Provide the (X, Y) coordinate of the cell's center where the given text is located.  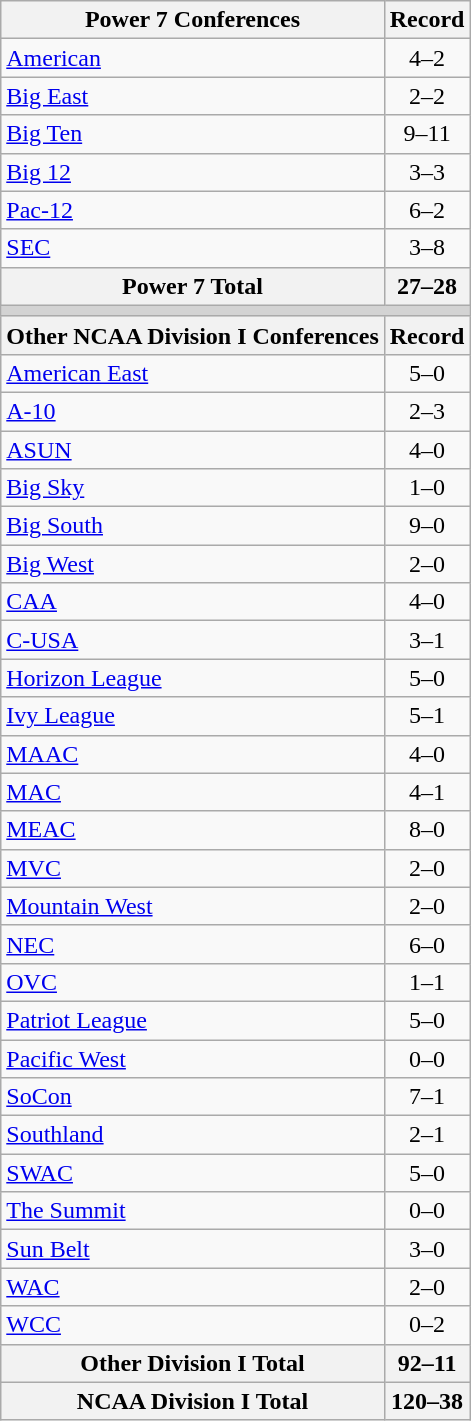
Other NCAA Division I Conferences (193, 335)
Power 7 Total (193, 286)
3–8 (427, 248)
6–2 (427, 210)
MVC (193, 868)
Big East (193, 96)
9–0 (427, 526)
MAC (193, 792)
2–2 (427, 96)
4–1 (427, 792)
92–11 (427, 1363)
The Summit (193, 1211)
MAAC (193, 754)
Big Sky (193, 488)
Big South (193, 526)
9–11 (427, 134)
SoCon (193, 1097)
7–1 (427, 1097)
OVC (193, 982)
CAA (193, 602)
3–0 (427, 1249)
2–1 (427, 1135)
6–0 (427, 944)
Ivy League (193, 716)
American East (193, 373)
5–1 (427, 716)
SWAC (193, 1173)
2–3 (427, 411)
Sun Belt (193, 1249)
C-USA (193, 640)
0–2 (427, 1325)
Pac-12 (193, 210)
4–2 (427, 58)
MEAC (193, 830)
Pacific West (193, 1059)
Horizon League (193, 678)
NEC (193, 944)
120–38 (427, 1401)
Big Ten (193, 134)
1–0 (427, 488)
A-10 (193, 411)
Mountain West (193, 906)
Power 7 Conferences (193, 20)
Southland (193, 1135)
Big West (193, 564)
1–1 (427, 982)
SEC (193, 248)
8–0 (427, 830)
WCC (193, 1325)
ASUN (193, 449)
3–3 (427, 172)
WAC (193, 1287)
NCAA Division I Total (193, 1401)
Big 12 (193, 172)
3–1 (427, 640)
27–28 (427, 286)
American (193, 58)
Patriot League (193, 1020)
Other Division I Total (193, 1363)
